Return the [X, Y] coordinate for the center point of the cell that contains the specified text.  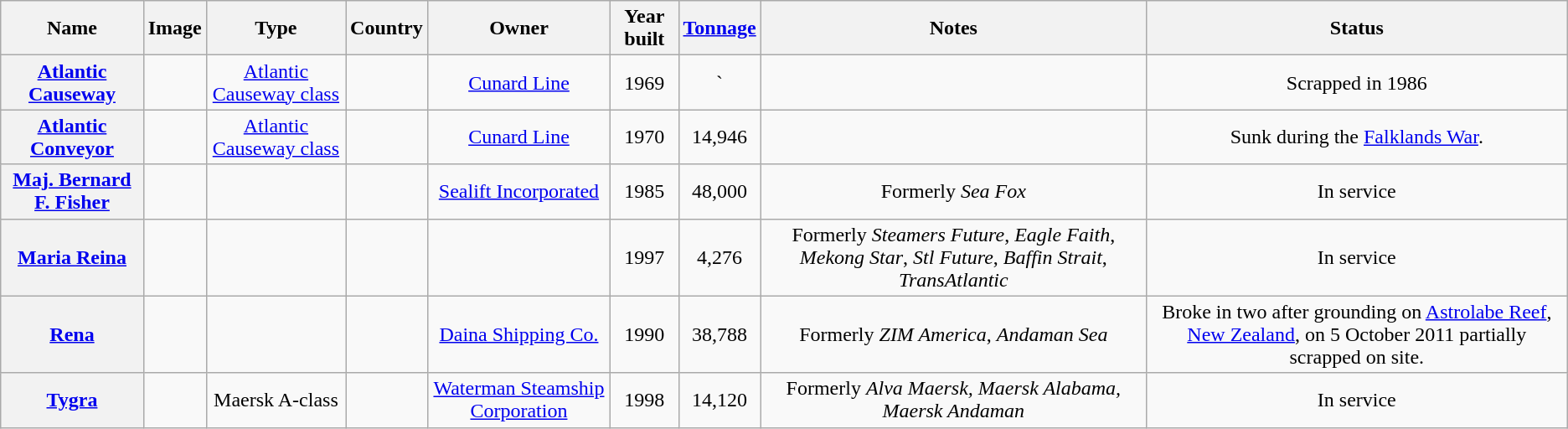
Maria Reina [72, 257]
38,788 [720, 334]
Tonnage [720, 28]
14,120 [720, 401]
Type [276, 28]
Formerly Sea Fox [953, 191]
Owner [518, 28]
14,946 [720, 137]
Sunk during the Falklands War. [1357, 137]
Maersk A-class [276, 401]
Rena [72, 334]
Formerly ZIM America, Andaman Sea [953, 334]
1969 [645, 82]
Status [1357, 28]
Formerly Alva Maersk, Maersk Alabama, Maersk Andaman [953, 401]
48,000 [720, 191]
Tygra [72, 401]
Atlantic Conveyor [72, 137]
Waterman Steamship Corporation [518, 401]
1997 [645, 257]
Formerly Steamers Future, Eagle Faith, Mekong Star, Stl Future, Baffin Strait, TransAtlantic [953, 257]
Notes [953, 28]
Broke in two after grounding on Astrolabe Reef, New Zealand, on 5 October 2011 partially scrapped on site. [1357, 334]
Name [72, 28]
1985 [645, 191]
Image [174, 28]
4,276 [720, 257]
Sealift Incorporated [518, 191]
Daina Shipping Co. [518, 334]
` [720, 82]
Year built [645, 28]
Maj. Bernard F. Fisher [72, 191]
1970 [645, 137]
Atlantic Causeway [72, 82]
Scrapped in 1986 [1357, 82]
Country [387, 28]
1998 [645, 401]
1990 [645, 334]
